Find where the given text appears and provide that cell's center as [X, Y] coordinate. 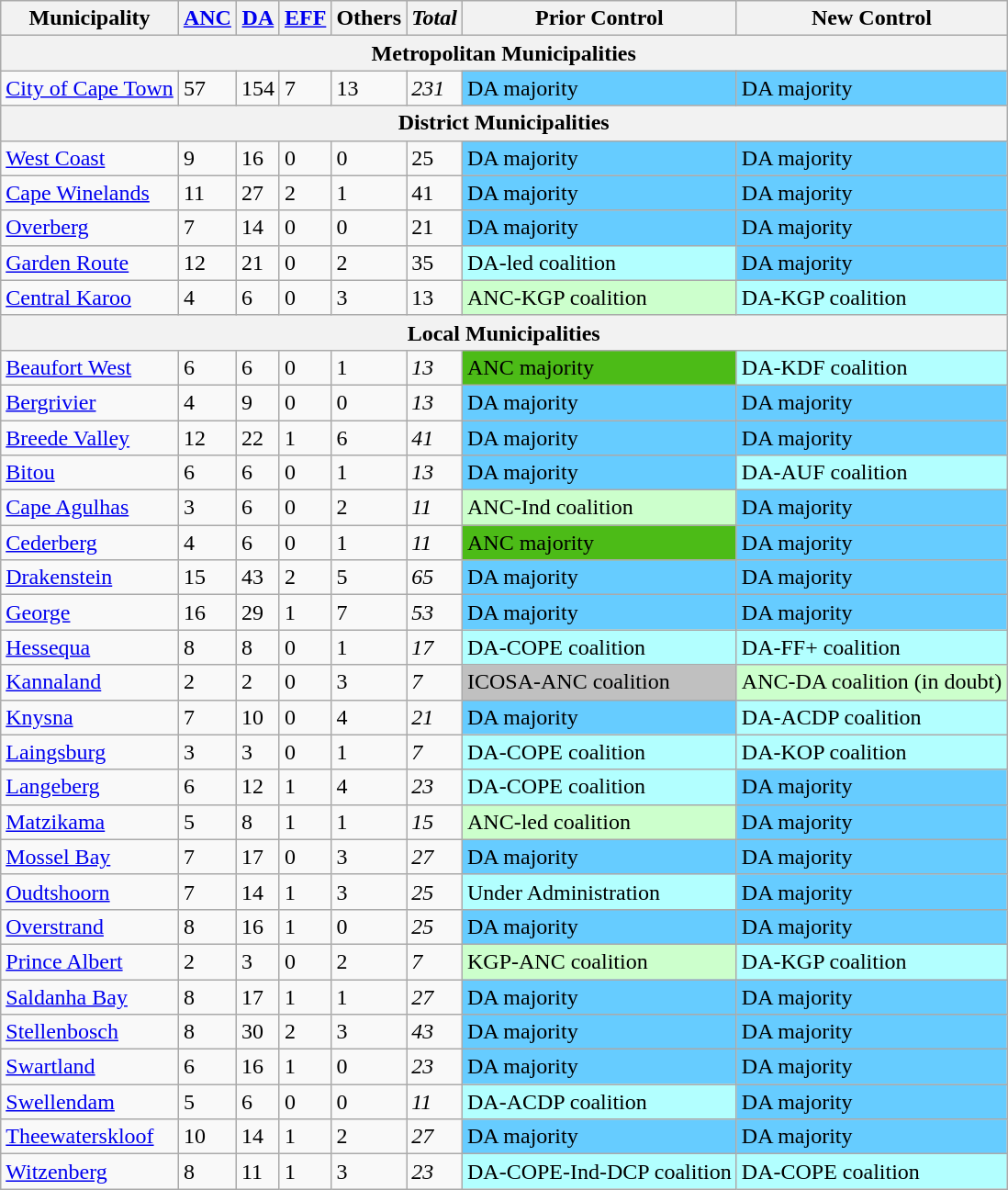
Witzenberg [90, 1172]
Cape Agulhas [90, 508]
Hessequa [90, 647]
29 [257, 612]
Metropolitan Municipalities [504, 53]
ICOSA-ANC coalition [599, 682]
Matzikama [90, 822]
ANC-DA coalition (in doubt) [871, 682]
Garden Route [90, 263]
George [90, 612]
DA-AUF coalition [871, 473]
DA-led coalition [599, 263]
Prince Albert [90, 961]
ANC-Ind coalition [599, 508]
KGP-ANC coalition [599, 961]
Beaufort West [90, 367]
DA-KDF coalition [871, 367]
Theewaterskloof [90, 1137]
Cape Winelands [90, 193]
ANC-led coalition [599, 822]
231 [435, 88]
Overberg [90, 228]
Under Administration [599, 892]
Others [369, 18]
Bergrivier [90, 402]
Prior Control [599, 18]
Mossel Bay [90, 857]
Local Municipalities [504, 332]
City of Cape Town [90, 88]
DA [257, 18]
DA-COPE-Ind-DCP coalition [599, 1172]
Bitou [90, 473]
57 [207, 88]
Swartland [90, 1067]
Central Karoo [90, 297]
Kannaland [90, 682]
Cederberg [90, 543]
Drakenstein [90, 578]
Municipality [90, 18]
ANC-KGP coalition [599, 297]
Langeberg [90, 787]
30 [257, 1032]
Saldanha Bay [90, 996]
Laingsburg [90, 752]
Knysna [90, 717]
35 [435, 263]
West Coast [90, 158]
District Municipalities [504, 123]
EFF [305, 18]
Total [435, 18]
DA-KOP coalition [871, 752]
ANC [207, 18]
22 [257, 438]
53 [435, 612]
Overstrand [90, 926]
DA-FF+ coalition [871, 647]
154 [257, 88]
65 [435, 578]
Oudtshoorn [90, 892]
Breede Valley [90, 438]
New Control [871, 18]
Stellenbosch [90, 1032]
Swellendam [90, 1102]
